Provide the (x, y) coordinate of the cell's center where the given text is located.  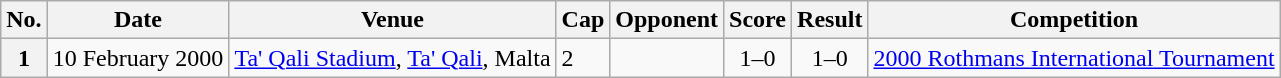
Ta' Qali Stadium, Ta' Qali, Malta (392, 58)
Score (758, 20)
Venue (392, 20)
2 (583, 58)
10 February 2000 (138, 58)
Cap (583, 20)
2000 Rothmans International Tournament (1074, 58)
1 (24, 58)
Opponent (667, 20)
Date (138, 20)
No. (24, 20)
Result (830, 20)
Competition (1074, 20)
